Return the [X, Y] coordinate for the center point of the cell that contains the specified text.  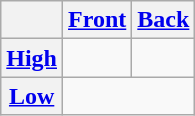
Front [98, 20]
Back [164, 20]
Low [32, 96]
High [32, 58]
